Identify which cell holds the provided text, then report its [x, y] central coordinate. 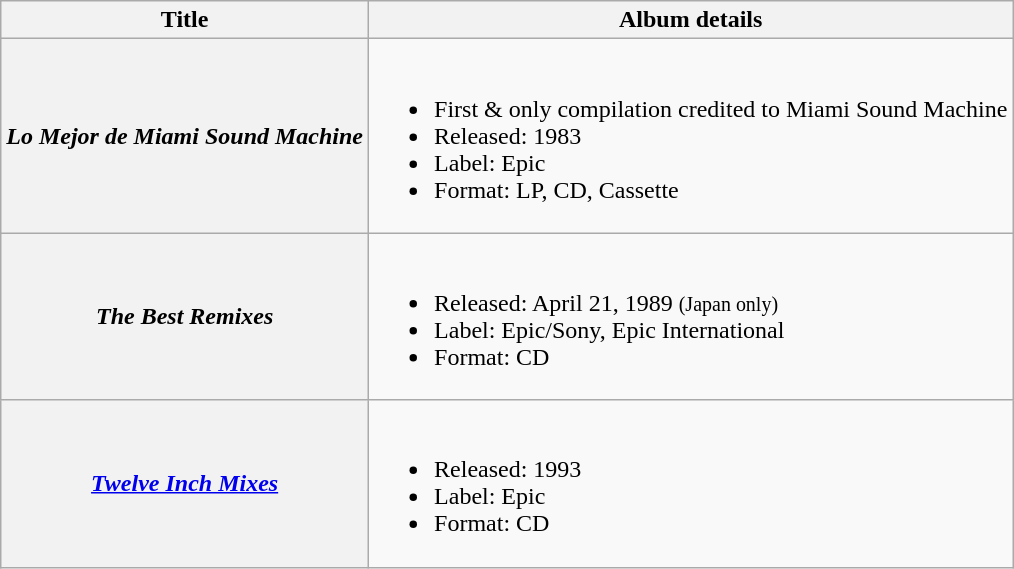
Released: 1993Label: EpicFormat: CD [691, 484]
Twelve Inch Mixes [185, 484]
Lo Mejor de Miami Sound Machine [185, 136]
The Best Remixes [185, 316]
Title [185, 20]
Released: April 21, 1989 (Japan only)Label: Epic/Sony, Epic InternationalFormat: CD [691, 316]
Album details [691, 20]
First & only compilation credited to Miami Sound MachineReleased: 1983Label: EpicFormat: LP, CD, Cassette [691, 136]
